From the cell containing the given text, extract its center point as (X, Y) coordinate. 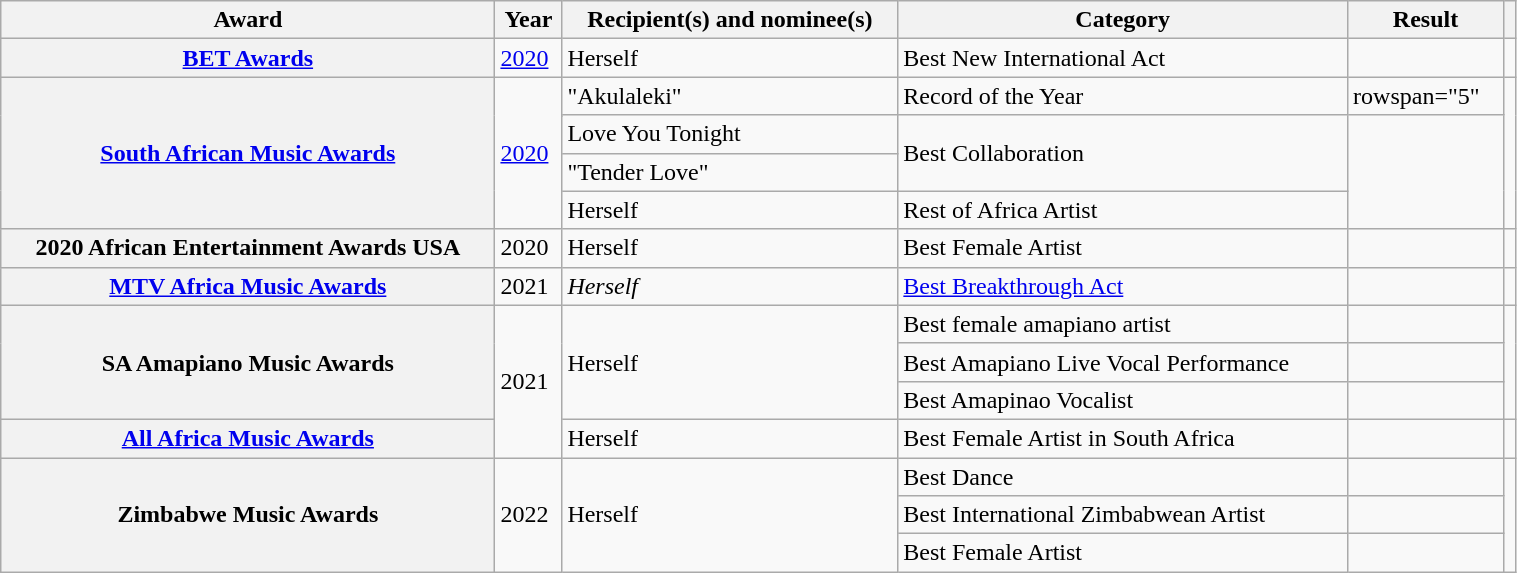
Recipient(s) and nominee(s) (730, 20)
Year (528, 20)
SA Amapiano Music Awards (248, 362)
2020 African Entertainment Awards USA (248, 248)
Rest of Africa Artist (1123, 210)
Best Amapiano Live Vocal Performance (1123, 362)
2022 (528, 515)
Category (1123, 20)
All Africa Music Awards (248, 438)
Best Breakthrough Act (1123, 286)
Award (248, 20)
Record of the Year (1123, 96)
Love You Tonight (730, 134)
Zimbabwe Music Awards (248, 515)
South African Music Awards (248, 153)
Best International Zimbabwean Artist (1123, 515)
BET Awards (248, 58)
Best Amapinao Vocalist (1123, 400)
Best Female Artist in South Africa (1123, 438)
Best New International Act (1123, 58)
MTV Africa Music Awards (248, 286)
rowspan="5" (1426, 96)
"Tender Love" (730, 172)
Result (1426, 20)
Best female amapiano artist (1123, 324)
"Akulaleki" (730, 96)
Best Dance (1123, 477)
Best Collaboration (1123, 153)
